From the cell containing the given text, extract its center point as [x, y] coordinate. 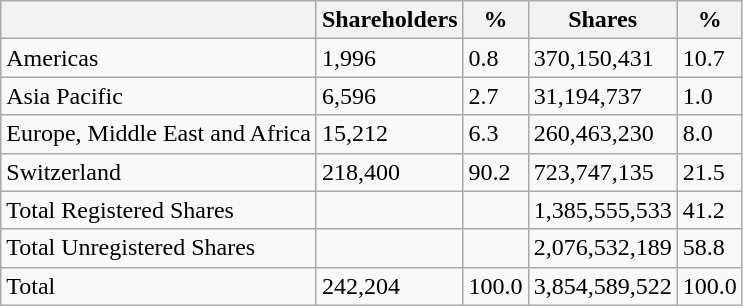
8.0 [710, 134]
Total [159, 286]
Asia Pacific [159, 96]
0.8 [496, 58]
6,596 [390, 96]
1.0 [710, 96]
1,996 [390, 58]
41.2 [710, 210]
218,400 [390, 172]
21.5 [710, 172]
10.7 [710, 58]
6.3 [496, 134]
1,385,555,533 [602, 210]
90.2 [496, 172]
723,747,135 [602, 172]
31,194,737 [602, 96]
2,076,532,189 [602, 248]
Shares [602, 20]
Shareholders [390, 20]
3,854,589,522 [602, 286]
Switzerland [159, 172]
242,204 [390, 286]
58.8 [710, 248]
Total Registered Shares [159, 210]
15,212 [390, 134]
Total Unregistered Shares [159, 248]
2.7 [496, 96]
370,150,431 [602, 58]
Europe, Middle East and Africa [159, 134]
260,463,230 [602, 134]
Americas [159, 58]
